Search for the cell housing the specified text and yield its [x, y] center coordinate. 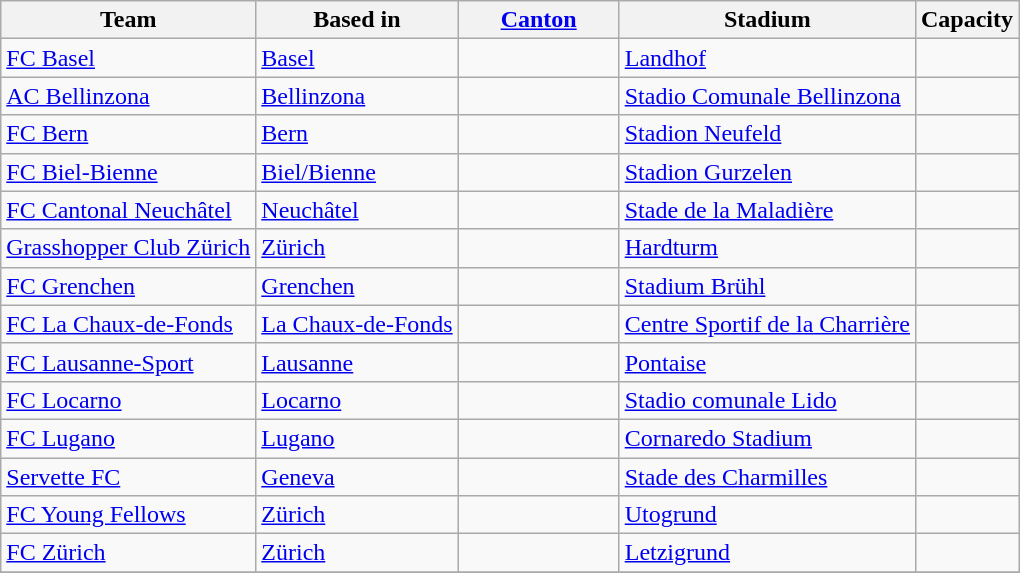
Stadio comunale Lido [767, 400]
Cornaredo Stadium [767, 438]
FC Cantonal Neuchâtel [128, 210]
Stade de la Maladière [767, 210]
Geneva [357, 477]
FC Lausanne-Sport [128, 362]
Locarno [357, 400]
Capacity [966, 20]
Centre Sportif de la Charrière [767, 324]
Bern [357, 134]
Landhof [767, 58]
AC Bellinzona [128, 96]
Team [128, 20]
Letzigrund [767, 553]
Pontaise [767, 362]
Canton [538, 20]
FC Young Fellows [128, 515]
FC Zürich [128, 553]
Stadium [767, 20]
FC Basel [128, 58]
Servette FC [128, 477]
Neuchâtel [357, 210]
Stadio Comunale Bellinzona [767, 96]
Stadion Gurzelen [767, 172]
FC La Chaux-de-Fonds [128, 324]
FC Locarno [128, 400]
Stade des Charmilles [767, 477]
Hardturm [767, 248]
Stadion Neufeld [767, 134]
Grasshopper Club Zürich [128, 248]
La Chaux-de-Fonds [357, 324]
Stadium Brühl [767, 286]
Lugano [357, 438]
Bellinzona [357, 96]
Based in [357, 20]
Basel [357, 58]
FC Bern [128, 134]
FC Biel-Bienne [128, 172]
Utogrund [767, 515]
FC Lugano [128, 438]
FC Grenchen [128, 286]
Biel/Bienne [357, 172]
Lausanne [357, 362]
Grenchen [357, 286]
